Capture the cell that displays the provided text and extract its (x, y) central coordinate. 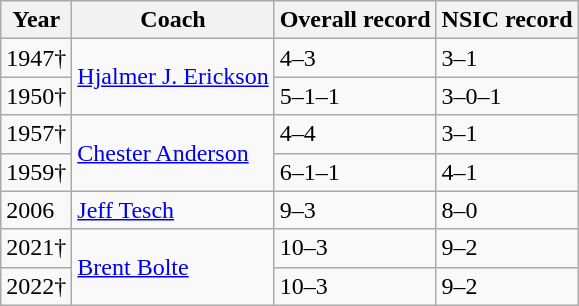
Coach (173, 20)
8–0 (507, 210)
Hjalmer J. Erickson (173, 77)
3–0–1 (507, 96)
9–3 (355, 210)
6–1–1 (355, 172)
1950† (36, 96)
Jeff Tesch (173, 210)
5–1–1 (355, 96)
Year (36, 20)
NSIC record (507, 20)
1959† (36, 172)
Brent Bolte (173, 267)
2021† (36, 248)
4–3 (355, 58)
2022† (36, 286)
1947† (36, 58)
Overall record (355, 20)
4–4 (355, 134)
1957† (36, 134)
2006 (36, 210)
Chester Anderson (173, 153)
4–1 (507, 172)
